Pinpoint the cell where the given text exists, returning its (X, Y) midpoint coordinate. 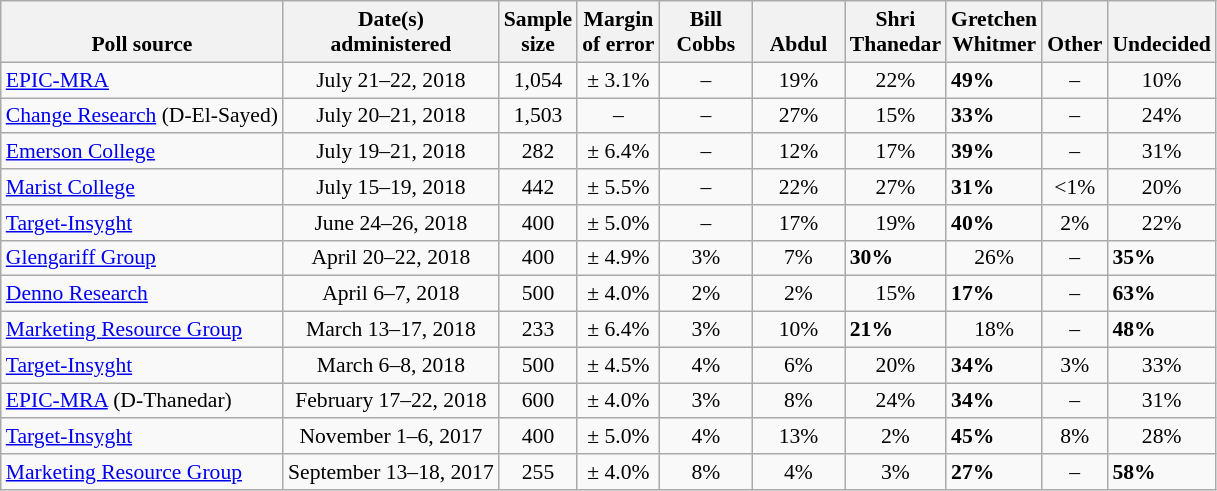
Abdul (798, 32)
26% (994, 258)
July 20–21, 2018 (391, 116)
1,054 (538, 80)
Change Research (D-El-Sayed) (142, 116)
18% (994, 330)
7% (798, 258)
35% (1161, 258)
12% (798, 152)
6% (798, 365)
Other (1074, 32)
July 21–22, 2018 (391, 80)
EPIC-MRA (D-Thanedar) (142, 401)
233 (538, 330)
1,503 (538, 116)
48% (1161, 330)
442 (538, 187)
± 4.9% (618, 258)
Undecided (1161, 32)
45% (994, 437)
July 15–19, 2018 (391, 187)
April 20–22, 2018 (391, 258)
ShriThanedar (896, 32)
± 3.1% (618, 80)
June 24–26, 2018 (391, 223)
Date(s)administered (391, 32)
July 19–21, 2018 (391, 152)
September 13–18, 2017 (391, 472)
Poll source (142, 32)
21% (896, 330)
Marginof error (618, 32)
63% (1161, 294)
49% (994, 80)
March 13–17, 2018 (391, 330)
April 6–7, 2018 (391, 294)
<1% (1074, 187)
February 17–22, 2018 (391, 401)
Marist College (142, 187)
Glengariff Group (142, 258)
282 (538, 152)
BillCobbs (706, 32)
± 4.5% (618, 365)
Samplesize (538, 32)
255 (538, 472)
March 6–8, 2018 (391, 365)
EPIC-MRA (142, 80)
58% (1161, 472)
13% (798, 437)
GretchenWhitmer (994, 32)
± 5.5% (618, 187)
Denno Research (142, 294)
40% (994, 223)
November 1–6, 2017 (391, 437)
39% (994, 152)
30% (896, 258)
28% (1161, 437)
Emerson College (142, 152)
600 (538, 401)
